Identify which cell holds the provided text, then report its [x, y] central coordinate. 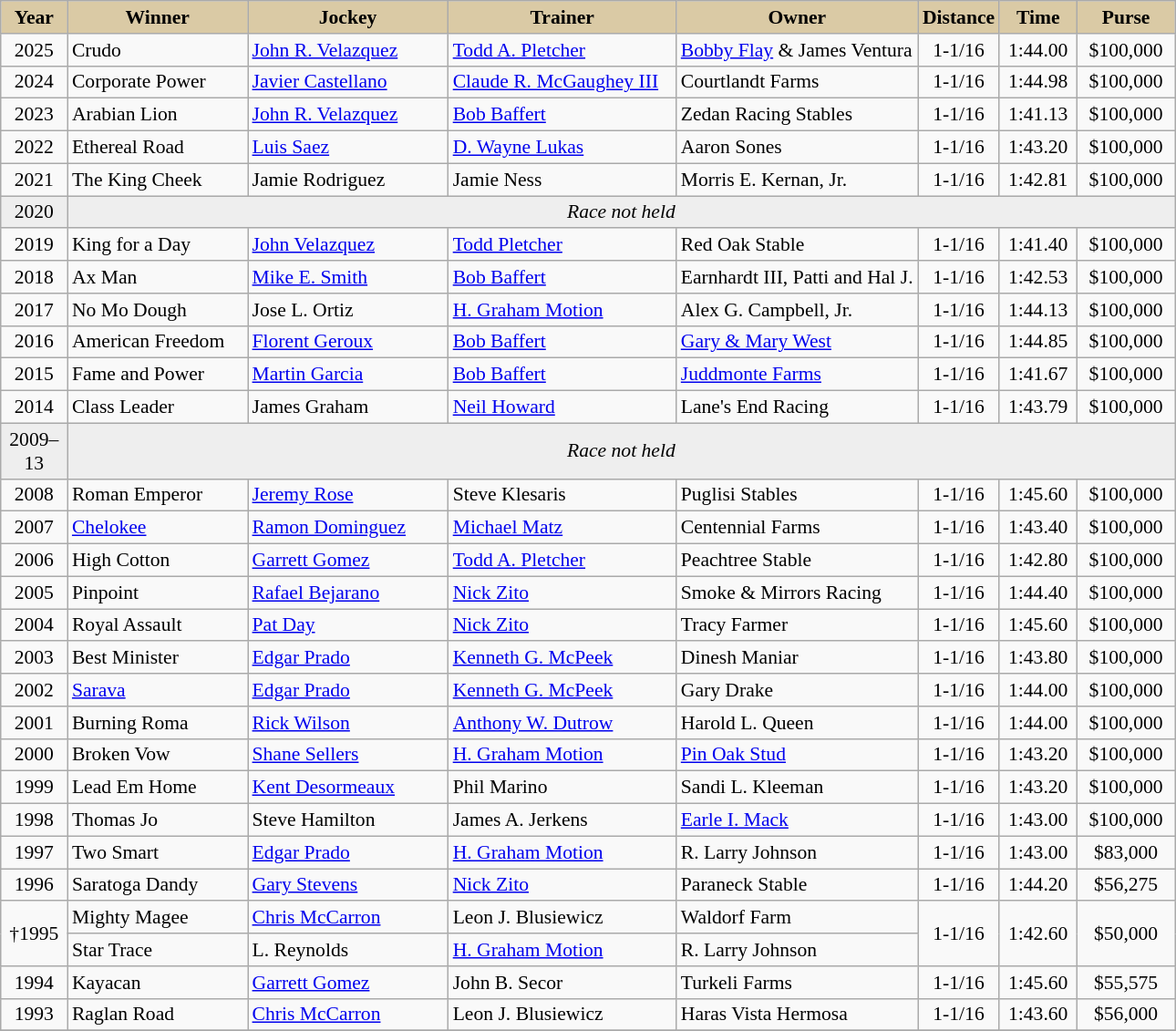
Red Oak Stable [797, 245]
2000 [35, 755]
Corporate Power [158, 82]
Phil Marino [562, 788]
1:43.60 [1037, 1015]
Thomas Jo [158, 820]
2009–13 [35, 450]
Mike E. Smith [348, 277]
†1995 [35, 933]
Shane Sellers [348, 755]
James Graham [348, 407]
1998 [35, 820]
Aaron Sones [797, 148]
Ramon Dominguez [348, 528]
1:44.40 [1037, 593]
Puglisi Stables [797, 495]
Turkeli Farms [797, 983]
No Mo Dough [158, 310]
Saratoga Dandy [158, 885]
1:42.80 [1037, 561]
Alex G. Campbell, Jr. [797, 310]
2024 [35, 82]
King for a Day [158, 245]
Jockey [348, 17]
Lead Em Home [158, 788]
Waldorf Farm [797, 918]
Pat Day [348, 625]
Mighty Magee [158, 918]
1999 [35, 788]
Michael Matz [562, 528]
Todd Pletcher [562, 245]
2019 [35, 245]
Sandi L. Kleeman [797, 788]
1:42.60 [1037, 933]
Arabian Lion [158, 115]
Crudo [158, 50]
1:43.79 [1037, 407]
Earle I. Mack [797, 820]
Kayacan [158, 983]
2014 [35, 407]
D. Wayne Lukas [562, 148]
Ax Man [158, 277]
Rick Wilson [348, 723]
Luis Saez [348, 148]
Roman Emperor [158, 495]
Earnhardt III, Patti and Hal J. [797, 277]
Ethereal Road [158, 148]
Pin Oak Stud [797, 755]
Owner [797, 17]
Jeremy Rose [348, 495]
1:41.13 [1037, 115]
Courtlandt Farms [797, 82]
Neil Howard [562, 407]
Juddmonte Farms [797, 375]
Broken Vow [158, 755]
Martin Garcia [348, 375]
Paraneck Stable [797, 885]
Raglan Road [158, 1015]
$56,000 [1126, 1015]
Lane's End Racing [797, 407]
1996 [35, 885]
1:42.81 [1037, 180]
2002 [35, 690]
Sarava [158, 690]
2008 [35, 495]
Class Leader [158, 407]
Bobby Flay & James Ventura [797, 50]
1:41.67 [1037, 375]
Star Trace [158, 950]
Steve Hamilton [348, 820]
1:44.98 [1037, 82]
1997 [35, 852]
Gary Drake [797, 690]
Best Minister [158, 658]
Purse [1126, 17]
$83,000 [1126, 852]
James A. Jerkens [562, 820]
The King Cheek [158, 180]
1993 [35, 1015]
Tracy Farmer [797, 625]
Dinesh Maniar [797, 658]
L. Reynolds [348, 950]
$50,000 [1126, 933]
Year [35, 17]
Florent Geroux [348, 342]
1:44.20 [1037, 885]
2003 [35, 658]
2018 [35, 277]
1:44.85 [1037, 342]
Morris E. Kernan, Jr. [797, 180]
2025 [35, 50]
Jose L. Ortiz [348, 310]
1:41.40 [1037, 245]
John B. Secor [562, 983]
2006 [35, 561]
Time [1037, 17]
2021 [35, 180]
Trainer [562, 17]
Harold L. Queen [797, 723]
Jamie Ness [562, 180]
Gary & Mary West [797, 342]
Chelokee [158, 528]
Anthony W. Dutrow [562, 723]
Steve Klesaris [562, 495]
1:44.13 [1037, 310]
1:43.40 [1037, 528]
Smoke & Mirrors Racing [797, 593]
Royal Assault [158, 625]
Javier Castellano [348, 82]
2007 [35, 528]
2004 [35, 625]
2017 [35, 310]
2005 [35, 593]
1:42.53 [1037, 277]
High Cotton [158, 561]
Haras Vista Hermosa [797, 1015]
1994 [35, 983]
Pinpoint [158, 593]
Winner [158, 17]
Burning Roma [158, 723]
Distance [959, 17]
2001 [35, 723]
Gary Stevens [348, 885]
$56,275 [1126, 885]
$55,575 [1126, 983]
2020 [35, 212]
John Velazquez [348, 245]
Kent Desormeaux [348, 788]
2023 [35, 115]
2015 [35, 375]
Claude R. McGaughey III [562, 82]
2022 [35, 148]
2016 [35, 342]
Two Smart [158, 852]
Zedan Racing Stables [797, 115]
Centennial Farms [797, 528]
Rafael Bejarano [348, 593]
American Freedom [158, 342]
Fame and Power [158, 375]
Peachtree Stable [797, 561]
Jamie Rodriguez [348, 180]
1:43.80 [1037, 658]
